Pinpoint the cell where the given text exists, returning its (X, Y) midpoint coordinate. 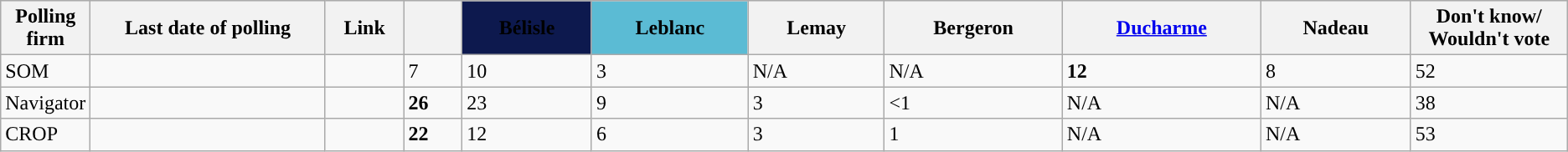
8 (1335, 71)
Lemay (816, 28)
52 (1489, 71)
9 (670, 103)
38 (1489, 103)
22 (433, 134)
Don't know/Wouldn't vote (1489, 28)
SOM (45, 71)
Polling firm (45, 28)
1 (973, 134)
CROP (45, 134)
7 (433, 71)
Bélisle (528, 28)
6 (670, 134)
Ducharme (1161, 28)
<1 (973, 103)
Last date of polling (208, 28)
Leblanc (670, 28)
Nadeau (1335, 28)
Link (364, 28)
Navigator (45, 103)
10 (528, 71)
53 (1489, 134)
26 (433, 103)
23 (528, 103)
Bergeron (973, 28)
